Output the (x, y) coordinate of the center of the cell containing the given text.  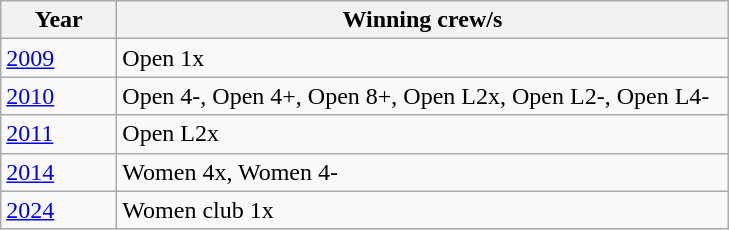
Open 1x (422, 58)
2024 (59, 210)
2014 (59, 172)
Open 4-, Open 4+, Open 8+, Open L2x, Open L2-, Open L4- (422, 96)
Year (59, 20)
2011 (59, 134)
Winning crew/s (422, 20)
2010 (59, 96)
Open L2x (422, 134)
Women club 1x (422, 210)
2009 (59, 58)
Women 4x, Women 4- (422, 172)
